Locate the cell with the specified text and output its (x, y) center coordinate. 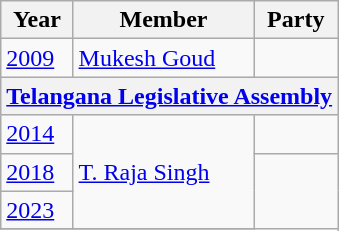
Mukesh Goud (164, 58)
T. Raja Singh (164, 172)
Year (37, 20)
2014 (37, 134)
Member (164, 20)
2009 (37, 58)
Telangana Legislative Assembly (170, 96)
Party (296, 20)
2018 (37, 172)
2023 (37, 210)
